Return the [x, y] coordinate for the center point of the cell that contains the specified text.  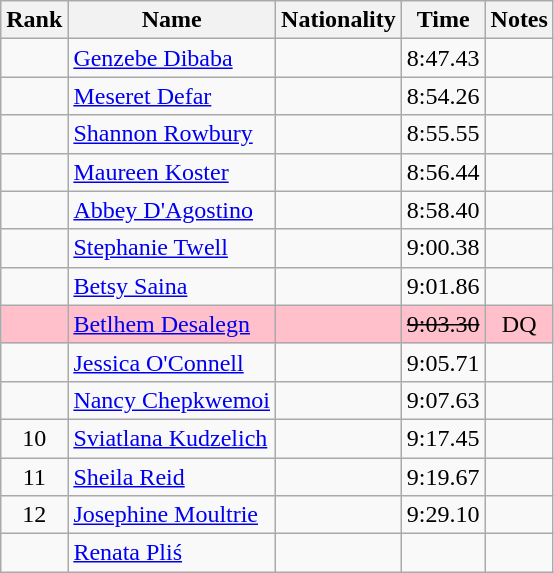
Josephine Moultrie [172, 515]
9:05.71 [443, 362]
9:19.67 [443, 477]
12 [34, 515]
8:58.40 [443, 210]
Sviatlana Kudzelich [172, 438]
Nancy Chepkwemoi [172, 400]
8:56.44 [443, 172]
8:55.55 [443, 134]
Shannon Rowbury [172, 134]
Betlhem Desalegn [172, 324]
Meseret Defar [172, 96]
Betsy Saina [172, 286]
9:07.63 [443, 400]
Renata Pliś [172, 553]
10 [34, 438]
11 [34, 477]
9:03.30 [443, 324]
Rank [34, 20]
8:47.43 [443, 58]
Maureen Koster [172, 172]
9:17.45 [443, 438]
Nationality [339, 20]
9:01.86 [443, 286]
Stephanie Twell [172, 248]
Jessica O'Connell [172, 362]
DQ [519, 324]
Name [172, 20]
8:54.26 [443, 96]
Notes [519, 20]
Abbey D'Agostino [172, 210]
9:00.38 [443, 248]
Time [443, 20]
9:29.10 [443, 515]
Genzebe Dibaba [172, 58]
Sheila Reid [172, 477]
